Find where the given text appears and provide that cell's center as [x, y] coordinate. 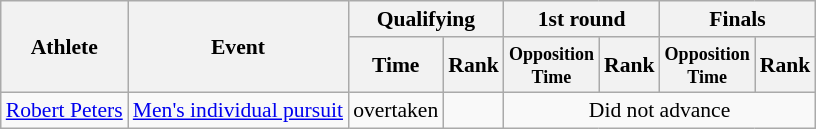
Qualifying [426, 19]
Robert Peters [64, 111]
overtaken [396, 111]
Men's individual pursuit [238, 111]
Event [238, 47]
Time [396, 65]
Finals [738, 19]
Athlete [64, 47]
Did not advance [660, 111]
1st round [582, 19]
